Output the (X, Y) coordinate of the center of the cell containing the given text.  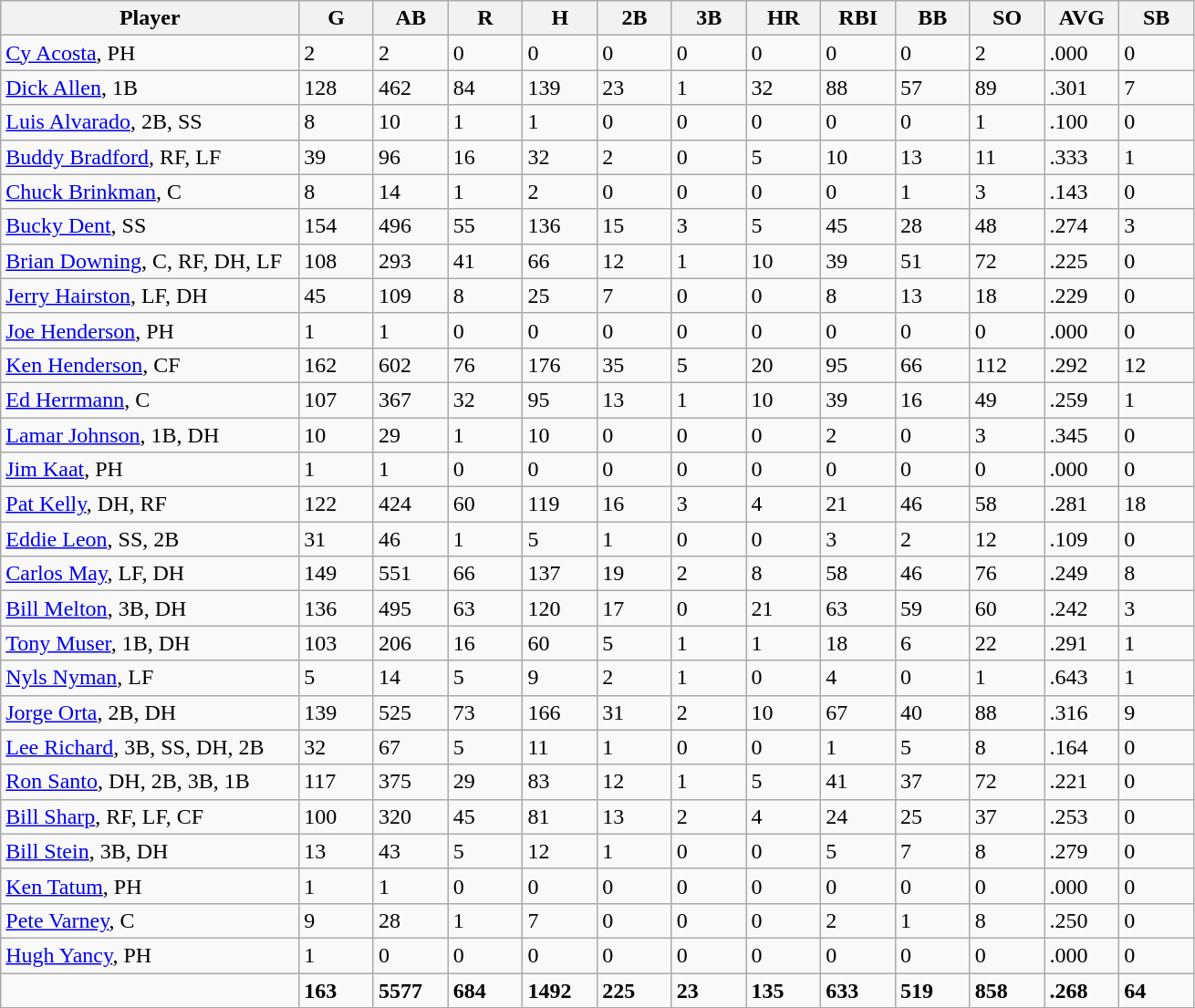
.249 (1082, 574)
206 (410, 643)
81 (560, 816)
.292 (1082, 365)
109 (410, 296)
.268 (1082, 990)
Jorge Orta, 2B, DH (150, 712)
166 (560, 712)
162 (337, 365)
Nyls Nyman, LF (150, 678)
G (337, 18)
.143 (1082, 192)
17 (635, 608)
120 (560, 608)
.316 (1082, 712)
496 (410, 226)
15 (635, 226)
AB (410, 18)
55 (485, 226)
551 (410, 574)
119 (560, 504)
Eddie Leon, SS, 2B (150, 539)
149 (337, 574)
128 (337, 88)
602 (410, 365)
Brian Downing, C, RF, DH, LF (150, 261)
122 (337, 504)
.225 (1082, 261)
.221 (1082, 782)
Tony Muser, 1B, DH (150, 643)
SB (1157, 18)
Ron Santo, DH, 2B, 3B, 1B (150, 782)
100 (337, 816)
107 (337, 400)
Buddy Bradford, RF, LF (150, 157)
154 (337, 226)
40 (933, 712)
.259 (1082, 400)
684 (485, 990)
.333 (1082, 157)
59 (933, 608)
84 (485, 88)
Lee Richard, 3B, SS, DH, 2B (150, 747)
519 (933, 990)
96 (410, 157)
.301 (1082, 88)
24 (858, 816)
Cy Acosta, PH (150, 53)
Chuck Brinkman, C (150, 192)
HR (784, 18)
858 (1007, 990)
.250 (1082, 920)
462 (410, 88)
633 (858, 990)
57 (933, 88)
2B (635, 18)
424 (410, 504)
73 (485, 712)
176 (560, 365)
Lamar Johnson, 1B, DH (150, 435)
Player (150, 18)
.229 (1082, 296)
Ken Tatum, PH (150, 886)
43 (410, 851)
5577 (410, 990)
35 (635, 365)
495 (410, 608)
.274 (1082, 226)
89 (1007, 88)
Luis Alvarado, 2B, SS (150, 122)
112 (1007, 365)
Joe Henderson, PH (150, 330)
163 (337, 990)
20 (784, 365)
Ken Henderson, CF (150, 365)
Jim Kaat, PH (150, 470)
.242 (1082, 608)
.109 (1082, 539)
.643 (1082, 678)
.281 (1082, 504)
.345 (1082, 435)
64 (1157, 990)
367 (410, 400)
Carlos May, LF, DH (150, 574)
.100 (1082, 122)
225 (635, 990)
.164 (1082, 747)
Pete Varney, C (150, 920)
137 (560, 574)
83 (560, 782)
1492 (560, 990)
108 (337, 261)
375 (410, 782)
Bill Stein, 3B, DH (150, 851)
.253 (1082, 816)
Jerry Hairston, LF, DH (150, 296)
SO (1007, 18)
Bill Sharp, RF, LF, CF (150, 816)
.291 (1082, 643)
Bucky Dent, SS (150, 226)
6 (933, 643)
51 (933, 261)
AVG (1082, 18)
Pat Kelly, DH, RF (150, 504)
103 (337, 643)
RBI (858, 18)
22 (1007, 643)
3B (709, 18)
Hugh Yancy, PH (150, 955)
48 (1007, 226)
49 (1007, 400)
135 (784, 990)
117 (337, 782)
525 (410, 712)
19 (635, 574)
.279 (1082, 851)
Ed Herrmann, C (150, 400)
BB (933, 18)
R (485, 18)
Bill Melton, 3B, DH (150, 608)
293 (410, 261)
320 (410, 816)
Dick Allen, 1B (150, 88)
H (560, 18)
